Capture the cell that displays the provided text and extract its [x, y] central coordinate. 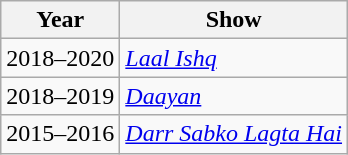
2018–2020 [60, 58]
Darr Sabko Lagta Hai [234, 134]
Year [60, 20]
Laal Ishq [234, 58]
2015–2016 [60, 134]
Daayan [234, 96]
Show [234, 20]
2018–2019 [60, 96]
